Scan for the cell matching the given text and deliver its (X, Y) coordinate at center. 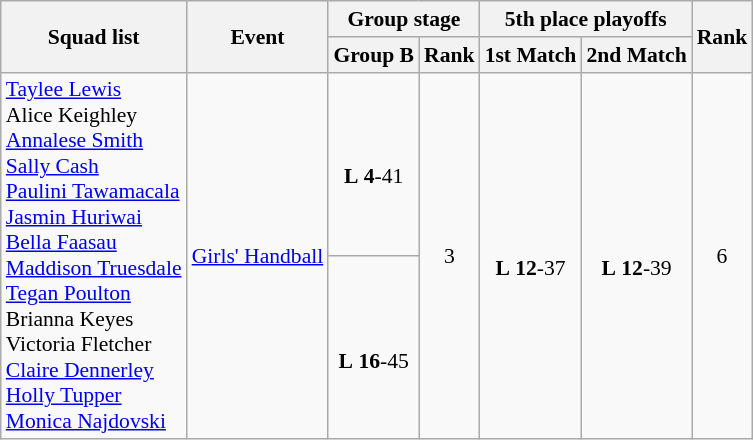
Group B (374, 55)
5th place playoffs (586, 19)
Squad list (94, 36)
L 12-39 (636, 256)
Girls' Handball (258, 256)
3 (450, 256)
Event (258, 36)
1st Match (531, 55)
2nd Match (636, 55)
L 16-45 (374, 348)
L 12-37 (531, 256)
L 4-41 (374, 164)
6 (722, 256)
Group stage (404, 19)
